Provide the (X, Y) coordinate of the cell's center where the given text is located.  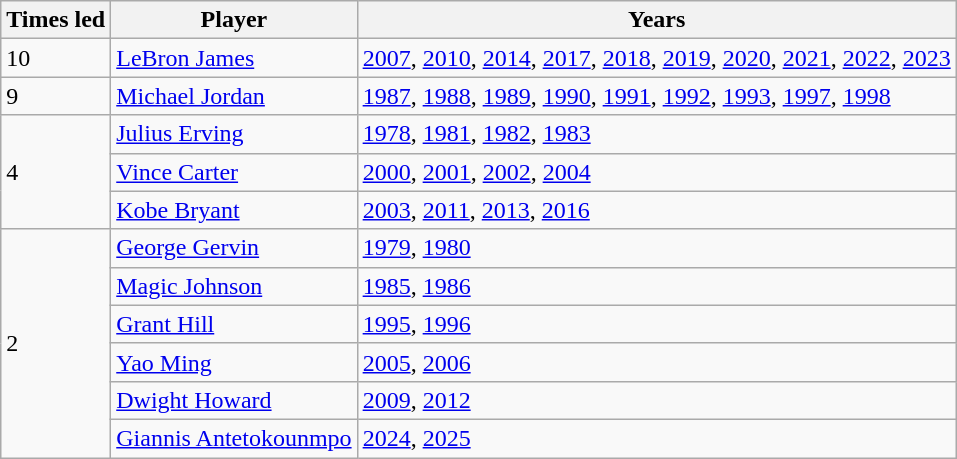
2024, 2025 (656, 438)
10 (56, 58)
LeBron James (234, 58)
2 (56, 343)
Giannis Antetokounmpo (234, 438)
2005, 2006 (656, 362)
Years (656, 20)
Yao Ming (234, 362)
Dwight Howard (234, 400)
9 (56, 96)
Julius Erving (234, 134)
2000, 2001, 2002, 2004 (656, 172)
Michael Jordan (234, 96)
Grant Hill (234, 324)
4 (56, 172)
1987, 1988, 1989, 1990, 1991, 1992, 1993, 1997, 1998 (656, 96)
Kobe Bryant (234, 210)
1985, 1986 (656, 286)
Magic Johnson (234, 286)
2003, 2011, 2013, 2016 (656, 210)
2009, 2012 (656, 400)
George Gervin (234, 248)
Player (234, 20)
2007, 2010, 2014, 2017, 2018, 2019, 2020, 2021, 2022, 2023 (656, 58)
Times led (56, 20)
1979, 1980 (656, 248)
Vince Carter (234, 172)
1995, 1996 (656, 324)
1978, 1981, 1982, 1983 (656, 134)
